Determine the (x, y) coordinate at the center of the cell enclosing the given text.  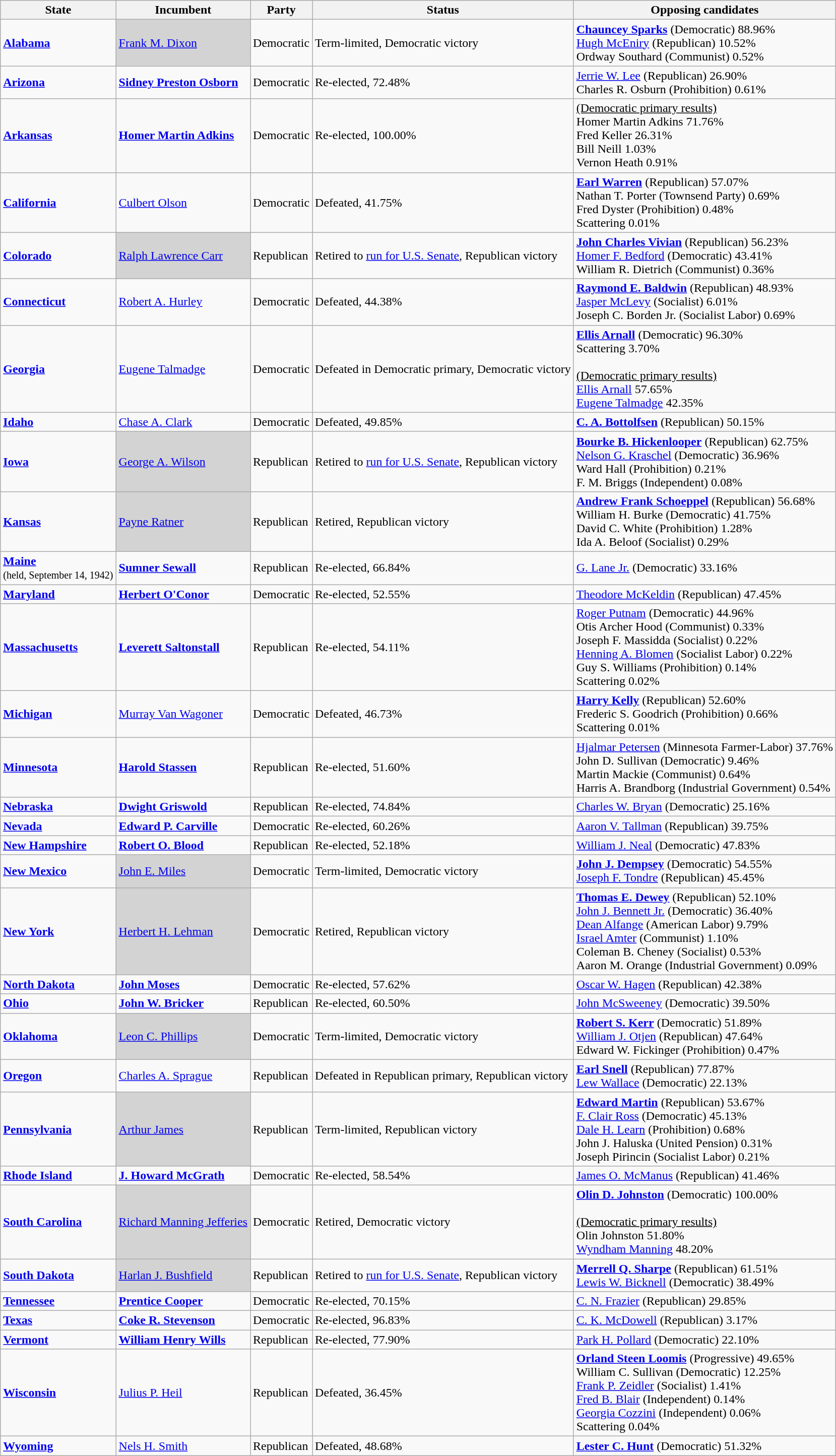
Leverett Saltonstall (183, 647)
Edward P. Carville (183, 826)
Homer Martin Adkins (183, 136)
Harold Stassen (183, 767)
Re-elected, 60.50% (443, 1003)
Aaron V. Tallman (Republican) 39.75% (704, 826)
(Democratic primary results)Homer Martin Adkins 71.76%Fred Keller 26.31%Bill Neill 1.03%Vernon Heath 0.91% (704, 136)
Tennessee (58, 1301)
Jerrie W. Lee (Republican) 26.90%Charles R. Osburn (Prohibition) 0.61% (704, 83)
Defeated, 49.85% (443, 422)
Kansas (58, 521)
Defeated in Republican primary, Republican victory (443, 1075)
Andrew Frank Schoeppel (Republican) 56.68%William H. Burke (Democratic) 41.75%David C. White (Prohibition) 1.28%Ida A. Beloof (Socialist) 0.29% (704, 521)
Maine(held, September 14, 1942) (58, 567)
Massachusetts (58, 647)
Re-elected, 60.26% (443, 826)
State (58, 10)
Earl Warren (Republican) 57.07%Nathan T. Porter (Townsend Party) 0.69%Fred Dyster (Prohibition) 0.48%Scattering 0.01% (704, 203)
Arthur James (183, 1129)
Vermont (58, 1340)
Oscar W. Hagen (Republican) 42.38% (704, 984)
Oklahoma (58, 1036)
G. Lane Jr. (Democratic) 33.16% (704, 567)
Re-elected, 51.60% (443, 767)
Re-elected, 57.62% (443, 984)
Idaho (58, 422)
Defeated, 41.75% (443, 203)
California (58, 203)
Julius P. Heil (183, 1393)
John McSweeney (Democratic) 39.50% (704, 1003)
William Henry Wills (183, 1340)
Status (443, 10)
Retired, Democratic victory (443, 1222)
Pennsylvania (58, 1129)
Prentice Cooper (183, 1301)
Incumbent (183, 10)
Sumner Sewall (183, 567)
Wisconsin (58, 1393)
Robert O. Blood (183, 845)
Dwight Griswold (183, 807)
Re-elected, 52.18% (443, 845)
John J. Dempsey (Democratic) 54.55%Joseph F. Tondre (Republican) 45.45% (704, 871)
James O. McManus (Republican) 41.46% (704, 1175)
Alabama (58, 43)
Connecticut (58, 302)
Bourke B. Hickenlooper (Republican) 62.75%Nelson G. Kraschel (Democratic) 36.96%Ward Hall (Prohibition) 0.21%F. M. Briggs (Independent) 0.08% (704, 462)
Re-elected, 77.90% (443, 1340)
C. A. Bottolfsen (Republican) 50.15% (704, 422)
Harlan J. Bushfield (183, 1275)
Re-elected, 58.54% (443, 1175)
Iowa (58, 462)
Ralph Lawrence Carr (183, 256)
Culbert Olson (183, 203)
Re-elected, 72.48% (443, 83)
John W. Bricker (183, 1003)
South Carolina (58, 1222)
Re-elected, 74.84% (443, 807)
Sidney Preston Osborn (183, 83)
Park H. Pollard (Democratic) 22.10% (704, 1340)
Murray Van Wagoner (183, 714)
Arizona (58, 83)
Leon C. Phillips (183, 1036)
Lester C. Hunt (Democratic) 51.32% (704, 1446)
Minnesota (58, 767)
Re-elected, 70.15% (443, 1301)
John Charles Vivian (Republican) 56.23%Homer F. Bedford (Democratic) 43.41%William R. Dietrich (Communist) 0.36% (704, 256)
Re-elected, 52.55% (443, 594)
Nels H. Smith (183, 1446)
Defeated, 48.68% (443, 1446)
Olin D. Johnston (Democratic) 100.00%(Democratic primary results)Olin Johnston 51.80%Wyndham Manning 48.20% (704, 1222)
Payne Ratner (183, 521)
John Moses (183, 984)
Earl Snell (Republican) 77.87%Lew Wallace (Democratic) 22.13% (704, 1075)
Robert A. Hurley (183, 302)
Eugene Talmadge (183, 369)
North Dakota (58, 984)
J. Howard McGrath (183, 1175)
Opposing candidates (704, 10)
Re-elected, 100.00% (443, 136)
Re-elected, 54.11% (443, 647)
Defeated, 44.38% (443, 302)
Raymond E. Baldwin (Republican) 48.93%Jasper McLevy (Socialist) 6.01%Joseph C. Borden Jr. (Socialist Labor) 0.69% (704, 302)
Party (281, 10)
Ellis Arnall (Democratic) 96.30%Scattering 3.70%(Democratic primary results)Ellis Arnall 57.65%Eugene Talmadge 42.35% (704, 369)
Nebraska (58, 807)
Herbert H. Lehman (183, 931)
Re-elected, 96.83% (443, 1320)
Ohio (58, 1003)
Texas (58, 1320)
Chase A. Clark (183, 422)
Nevada (58, 826)
New York (58, 931)
Defeated in Democratic primary, Democratic victory (443, 369)
Defeated, 46.73% (443, 714)
Arkansas (58, 136)
Rhode Island (58, 1175)
Wyoming (58, 1446)
Robert S. Kerr (Democratic) 51.89%William J. Otjen (Republican) 47.64%Edward W. Fickinger (Prohibition) 0.47% (704, 1036)
Harry Kelly (Republican) 52.60%Frederic S. Goodrich (Prohibition) 0.66%Scattering 0.01% (704, 714)
Richard Manning Jefferies (183, 1222)
Frank M. Dixon (183, 43)
Colorado (58, 256)
South Dakota (58, 1275)
C. K. McDowell (Republican) 3.17% (704, 1320)
Charles W. Bryan (Democratic) 25.16% (704, 807)
C. N. Frazier (Republican) 29.85% (704, 1301)
Maryland (58, 594)
Defeated, 36.45% (443, 1393)
New Hampshire (58, 845)
Coke R. Stevenson (183, 1320)
George A. Wilson (183, 462)
John E. Miles (183, 871)
Re-elected, 66.84% (443, 567)
Theodore McKeldin (Republican) 47.45% (704, 594)
Chauncey Sparks (Democratic) 88.96%Hugh McEniry (Republican) 10.52%Ordway Southard (Communist) 0.52% (704, 43)
Georgia (58, 369)
William J. Neal (Democratic) 47.83% (704, 845)
Michigan (58, 714)
Oregon (58, 1075)
Merrell Q. Sharpe (Republican) 61.51%Lewis W. Bicknell (Democratic) 38.49% (704, 1275)
New Mexico (58, 871)
Charles A. Sprague (183, 1075)
Herbert O'Conor (183, 594)
Term-limited, Republican victory (443, 1129)
